Return [x, y] of the center of cell containing provided text 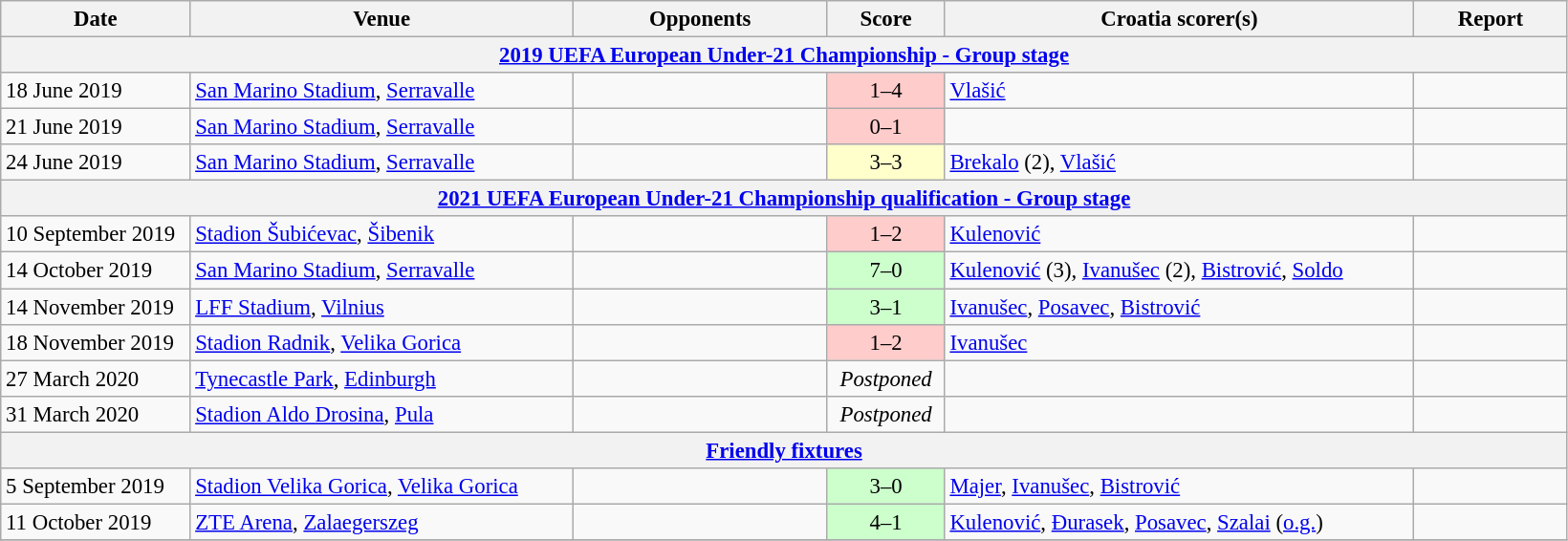
2021 UEFA European Under-21 Championship qualification - Group stage [784, 199]
Venue [382, 19]
21 June 2019 [96, 127]
Friendly fixtures [784, 450]
Ivanušec [1180, 342]
10 September 2019 [96, 234]
ZTE Arena, Zalaegerszeg [382, 522]
LFF Stadium, Vilnius [382, 307]
Brekalo (2), Vlašić [1180, 162]
3–1 [885, 307]
1–4 [885, 91]
Kulenović (3), Ivanušec (2), Bistrović, Soldo [1180, 270]
3–3 [885, 162]
5 September 2019 [96, 487]
0–1 [885, 127]
Ivanušec, Posavec, Bistrović [1180, 307]
18 June 2019 [96, 91]
Stadion Velika Gorica, Velika Gorica [382, 487]
Kulenović [1180, 234]
Kulenović, Đurasek, Posavec, Szalai (o.g.) [1180, 522]
Report [1492, 19]
18 November 2019 [96, 342]
Opponents [700, 19]
Stadion Radnik, Velika Gorica [382, 342]
2019 UEFA European Under-21 Championship - Group stage [784, 55]
Tynecastle Park, Edinburgh [382, 379]
3–0 [885, 487]
Score [885, 19]
14 October 2019 [96, 270]
Majer, Ivanušec, Bistrović [1180, 487]
Vlašić [1180, 91]
31 March 2020 [96, 414]
14 November 2019 [96, 307]
7–0 [885, 270]
27 March 2020 [96, 379]
24 June 2019 [96, 162]
11 October 2019 [96, 522]
Croatia scorer(s) [1180, 19]
Date [96, 19]
4–1 [885, 522]
Stadion Šubićevac, Šibenik [382, 234]
Stadion Aldo Drosina, Pula [382, 414]
